Extract the [x, y] coordinate from the center of the cell holding the provided text.  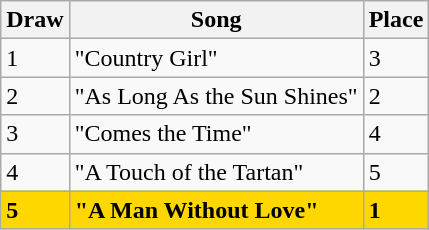
"Country Girl" [216, 58]
Song [216, 20]
"A Touch of the Tartan" [216, 172]
"Comes the Time" [216, 134]
Draw [35, 20]
"As Long As the Sun Shines" [216, 96]
Place [396, 20]
"A Man Without Love" [216, 210]
